Determine the [x, y] coordinate at the center of the cell enclosing the given text.  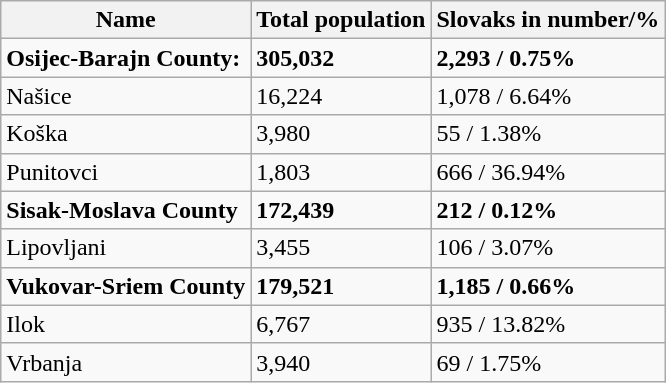
935 / 13.82% [548, 324]
172,439 [341, 210]
55 / 1.38% [548, 134]
Našice [126, 96]
179,521 [341, 286]
16,224 [341, 96]
Name [126, 20]
Osijec-Barajn County: [126, 58]
Sisak-Moslava County [126, 210]
Vukovar-Sriem County [126, 286]
3,455 [341, 248]
1,185 / 0.66% [548, 286]
666 / 36.94% [548, 172]
Ilok [126, 324]
106 / 3.07% [548, 248]
Vrbanja [126, 362]
6,767 [341, 324]
3,940 [341, 362]
Koška [126, 134]
Slovaks in number/% [548, 20]
212 / 0.12% [548, 210]
1,803 [341, 172]
2,293 / 0.75% [548, 58]
Lipovljani [126, 248]
1,078 / 6.64% [548, 96]
Punitovci [126, 172]
305,032 [341, 58]
69 / 1.75% [548, 362]
Total population [341, 20]
3,980 [341, 134]
